Determine the (X, Y) coordinate at the center of the cell enclosing the given text.  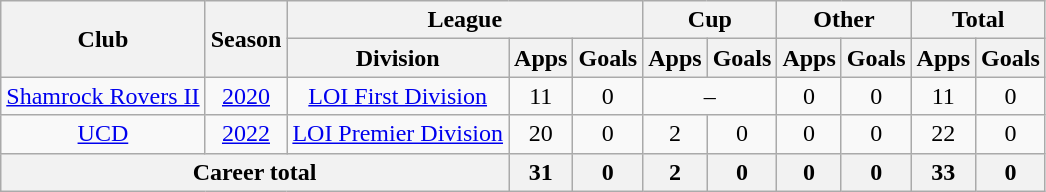
– (710, 96)
Career total (255, 172)
Division (398, 58)
League (465, 20)
2022 (246, 134)
UCD (103, 134)
31 (541, 172)
Cup (710, 20)
33 (943, 172)
LOI Premier Division (398, 134)
Season (246, 39)
20 (541, 134)
Shamrock Rovers II (103, 96)
22 (943, 134)
2020 (246, 96)
LOI First Division (398, 96)
Club (103, 39)
Total (978, 20)
Other (844, 20)
